Return [X, Y] of the center of cell containing provided text 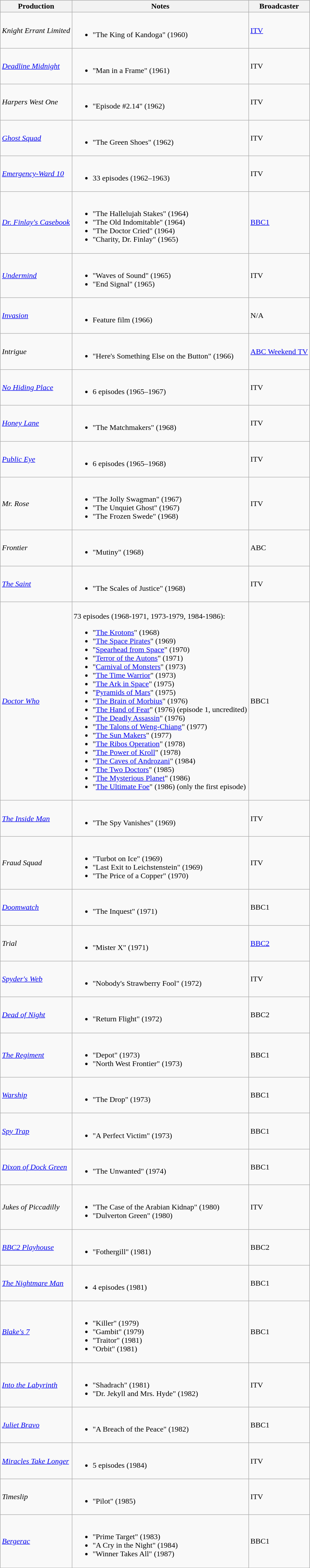
"Here's Something Else on the Button" (1966) [160, 352]
No Hiding Place [36, 387]
Undermind [36, 275]
BBC2 Playhouse [36, 1247]
"Shadrach" (1981)"Dr. Jekyll and Mrs. Hyde" (1982) [160, 1385]
"The Spy Vanishes" (1969) [160, 819]
Jukes of Piccadilly [36, 1207]
Production [36, 6]
N/A [279, 315]
Feature film (1966) [160, 315]
Deadline Midnight [36, 66]
Frontier [36, 548]
"Pilot" (1985) [160, 1497]
The Nightmare Man [36, 1283]
Juliet Bravo [36, 1425]
Mr. Rose [36, 504]
6 episodes (1965–1968) [160, 459]
"Man in a Frame" (1961) [160, 66]
The Saint [36, 584]
"The Scales of Justice" (1968) [160, 584]
The Regiment [36, 1055]
33 episodes (1962–1963) [160, 174]
Warship [36, 1095]
ABC [279, 548]
Invasion [36, 315]
"Mutiny" (1968) [160, 548]
Harpers West One [36, 102]
"The Inquest" (1971) [160, 907]
"The King of Kandoga" (1960) [160, 30]
"Return Flight" (1972) [160, 1015]
Fraud Squad [36, 863]
Dr. Finlay's Casebook [36, 222]
"Mister X" (1971) [160, 943]
Ghost Squad [36, 138]
The Inside Man [36, 819]
Intrigue [36, 352]
4 episodes (1981) [160, 1283]
"Nobody's Strawberry Fool" (1972) [160, 979]
"The Hallelujah Stakes" (1964)"The Old Indomitable" (1964)"The Doctor Cried" (1964)"Charity, Dr. Finlay" (1965) [160, 222]
"The Case of the Arabian Kidnap" (1980)"Dulverton Green" (1980) [160, 1207]
"The Jolly Swagman" (1967)"The Unquiet Ghost" (1967)"The Frozen Swede" (1968) [160, 504]
ABC Weekend TV [279, 352]
"The Drop" (1973) [160, 1095]
Emergency-Ward 10 [36, 174]
Timeslip [36, 1497]
Dead of Night [36, 1015]
Notes [160, 6]
5 episodes (1984) [160, 1461]
Knight Errant Limited [36, 30]
"Episode #2.14" (1962) [160, 102]
Into the Labyrinth [36, 1385]
"Killer" (1979)"Gambit" (1979)"Traitor" (1981)"Orbit" (1981) [160, 1332]
Doomwatch [36, 907]
Bergerac [36, 1541]
"The Matchmakers" (1968) [160, 423]
"Turbot on Ice" (1969)"Last Exit to Leichstenstein" (1969)"The Price of a Copper" (1970) [160, 863]
"Waves of Sound" (1965)"End Signal" (1965) [160, 275]
"Fothergill" (1981) [160, 1247]
"Prime Target" (1983)"A Cry in the Night" (1984)"Winner Takes All" (1987) [160, 1541]
Broadcaster [279, 6]
Public Eye [36, 459]
"A Breach of the Peace" (1982) [160, 1425]
Honey Lane [36, 423]
Spy Trap [36, 1131]
6 episodes (1965–1967) [160, 387]
Miracles Take Longer [36, 1461]
Blake's 7 [36, 1332]
"Depot" (1973)"North West Frontier" (1973) [160, 1055]
Spyder's Web [36, 979]
"A Perfect Victim" (1973) [160, 1131]
Trial [36, 943]
Dixon of Dock Green [36, 1167]
"The Unwanted" (1974) [160, 1167]
"The Green Shoes" (1962) [160, 138]
Doctor Who [36, 701]
